Provide the [X, Y] coordinate of the cell's center where the given text is located.  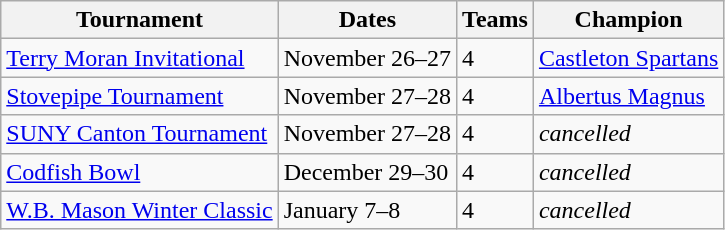
January 7–8 [367, 210]
December 29–30 [367, 172]
Tournament [140, 20]
Champion [628, 20]
Castleton Spartans [628, 58]
SUNY Canton Tournament [140, 134]
Terry Moran Invitational [140, 58]
Codfish Bowl [140, 172]
Dates [367, 20]
Stovepipe Tournament [140, 96]
W.B. Mason Winter Classic [140, 210]
Albertus Magnus [628, 96]
Teams [496, 20]
November 26–27 [367, 58]
